Search for the cell housing the specified text and yield its (x, y) center coordinate. 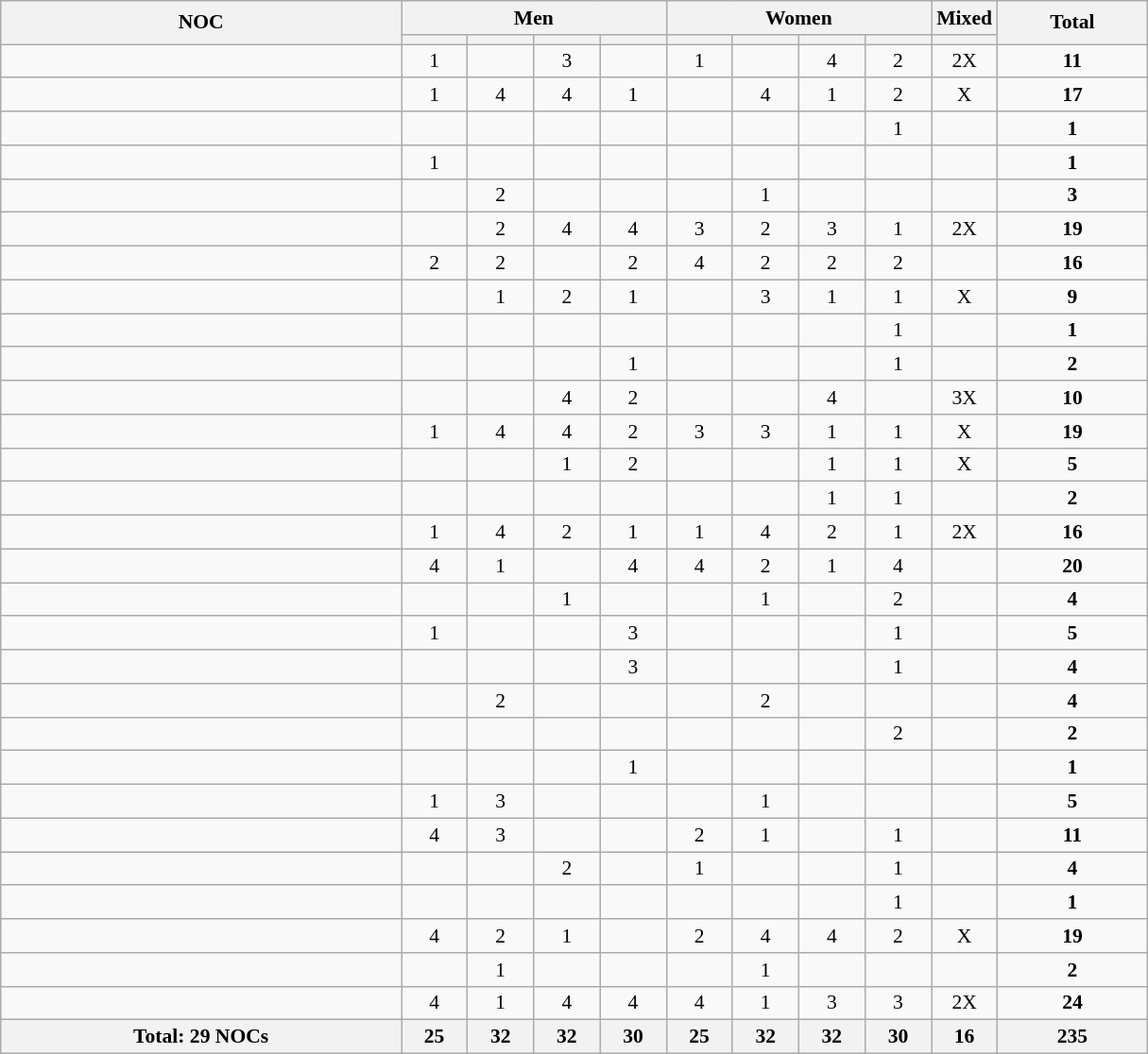
Men (534, 18)
Mixed (965, 18)
NOC (201, 23)
Total: 29 NOCs (201, 1037)
9 (1073, 297)
235 (1073, 1037)
3X (965, 398)
24 (1073, 1003)
20 (1073, 566)
Women (798, 18)
10 (1073, 398)
17 (1073, 95)
Total (1073, 23)
